From the cell containing the given text, extract its center point as [x, y] coordinate. 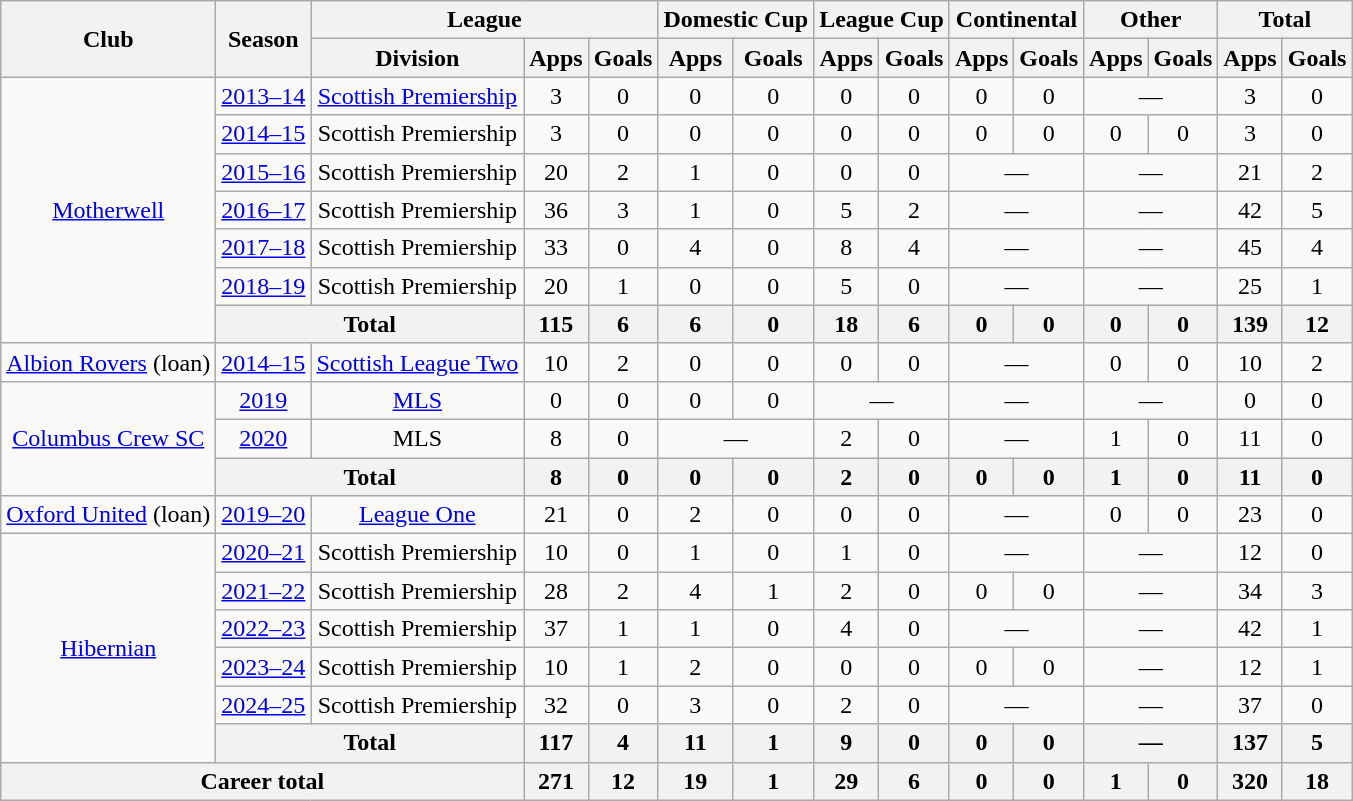
23 [1250, 515]
36 [556, 210]
Hibernian [108, 648]
Career total [262, 781]
Other [1151, 20]
Scottish League Two [418, 362]
320 [1250, 781]
2019 [264, 400]
115 [556, 324]
Season [264, 39]
2022–23 [264, 629]
Division [418, 58]
Albion Rovers (loan) [108, 362]
League Cup [882, 20]
2016–17 [264, 210]
33 [556, 248]
Columbus Crew SC [108, 438]
28 [556, 591]
Motherwell [108, 210]
League [484, 20]
139 [1250, 324]
32 [556, 705]
45 [1250, 248]
2021–22 [264, 591]
2018–19 [264, 286]
2013–14 [264, 96]
2015–16 [264, 172]
Continental [1016, 20]
137 [1250, 743]
2017–18 [264, 248]
2023–24 [264, 667]
29 [846, 781]
2019–20 [264, 515]
34 [1250, 591]
Domestic Cup [736, 20]
2020–21 [264, 553]
2024–25 [264, 705]
25 [1250, 286]
League One [418, 515]
19 [696, 781]
Oxford United (loan) [108, 515]
9 [846, 743]
271 [556, 781]
2020 [264, 438]
Club [108, 39]
117 [556, 743]
